Locate the cell with the specified text and output its (X, Y) center coordinate. 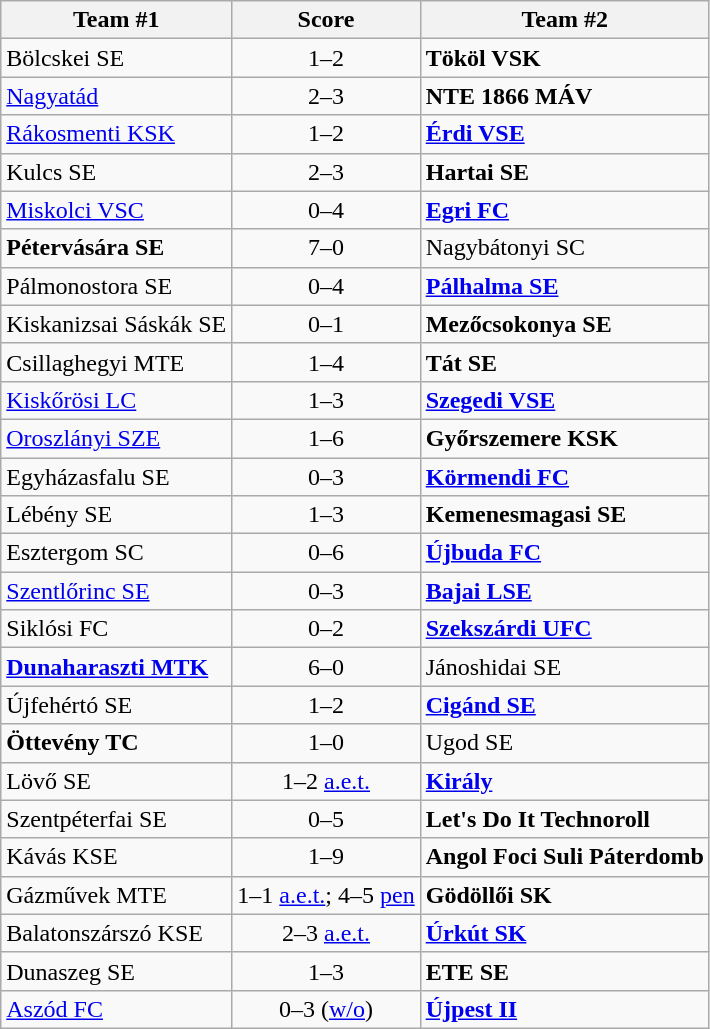
Újfehértó SE (116, 705)
Szentpéterfai SE (116, 819)
Szekszárdi UFC (564, 629)
1–2 a.e.t. (326, 781)
Egri FC (564, 210)
Szentlőrinc SE (116, 591)
Újbuda FC (564, 553)
Nagyatád (116, 96)
Score (326, 20)
Tököl VSK (564, 58)
Csillaghegyi MTE (116, 362)
0–3 (w/o) (326, 1009)
Öttevény TC (116, 743)
Hartai SE (564, 172)
Pálhalma SE (564, 286)
Lövő SE (116, 781)
1–0 (326, 743)
1–9 (326, 857)
Angol Foci Suli Páterdomb (564, 857)
6–0 (326, 667)
0–1 (326, 324)
7–0 (326, 248)
Gödöllői SK (564, 895)
Bölcskei SE (116, 58)
Esztergom SC (116, 553)
0–2 (326, 629)
Mezőcsokonya SE (564, 324)
Egyházasfalu SE (116, 477)
Nagybátonyi SC (564, 248)
Oroszlányi SZE (116, 438)
Team #2 (564, 20)
Cigánd SE (564, 705)
Tát SE (564, 362)
Ugod SE (564, 743)
Úrkút SK (564, 933)
Miskolci VSC (116, 210)
Siklósi FC (116, 629)
Szegedi VSE (564, 400)
Kulcs SE (116, 172)
Rákosmenti KSK (116, 134)
Pálmonostora SE (116, 286)
Gázművek MTE (116, 895)
Bajai LSE (564, 591)
Érdi VSE (564, 134)
Király (564, 781)
Dunaharaszti MTK (116, 667)
Lébény SE (116, 515)
Újpest II (564, 1009)
0–5 (326, 819)
1–6 (326, 438)
ETE SE (564, 971)
Pétervására SE (116, 248)
Let's Do It Technoroll (564, 819)
NTE 1866 MÁV (564, 96)
Kávás KSE (116, 857)
Győrszemere KSK (564, 438)
2–3 a.e.t. (326, 933)
1–4 (326, 362)
Kiskanizsai Sáskák SE (116, 324)
Jánoshidai SE (564, 667)
Kemenesmagasi SE (564, 515)
Kiskőrösi LC (116, 400)
Körmendi FC (564, 477)
Team #1 (116, 20)
0–6 (326, 553)
1–1 a.e.t.; 4–5 pen (326, 895)
Aszód FC (116, 1009)
Balatonszárszó KSE (116, 933)
Dunaszeg SE (116, 971)
